Find where the given text appears and provide that cell's center as (X, Y) coordinate. 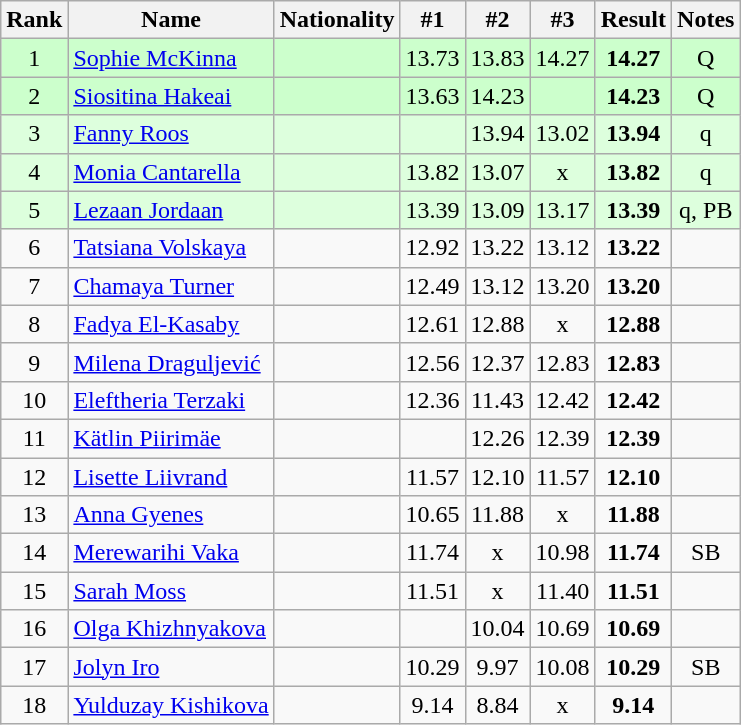
11.43 (498, 400)
13.73 (432, 58)
11 (34, 438)
Sophie McKinna (171, 58)
5 (34, 210)
12 (34, 477)
Fadya El-Kasaby (171, 324)
8.84 (498, 705)
Fanny Roos (171, 134)
12.92 (432, 248)
Result (633, 20)
Kätlin Piirimäe (171, 438)
12.36 (432, 400)
Notes (706, 20)
Yulduzay Kishikova (171, 705)
Lisette Liivrand (171, 477)
10.04 (498, 629)
7 (34, 286)
Eleftheria Terzaki (171, 400)
11.40 (562, 591)
12.49 (432, 286)
Sarah Moss (171, 591)
Name (171, 20)
12.26 (498, 438)
13.63 (432, 96)
Olga Khizhnyakova (171, 629)
Siositina Hakeai (171, 96)
8 (34, 324)
#1 (432, 20)
#2 (498, 20)
Milena Draguljević (171, 362)
17 (34, 667)
q, PB (706, 210)
13.02 (562, 134)
#3 (562, 20)
Chamaya Turner (171, 286)
13.83 (498, 58)
16 (34, 629)
Jolyn Iro (171, 667)
12.56 (432, 362)
Lezaan Jordaan (171, 210)
Tatsiana Volskaya (171, 248)
10 (34, 400)
10.98 (562, 553)
12.61 (432, 324)
Rank (34, 20)
3 (34, 134)
13.17 (562, 210)
18 (34, 705)
Monia Cantarella (171, 172)
12.37 (498, 362)
14 (34, 553)
9.97 (498, 667)
10.08 (562, 667)
6 (34, 248)
Merewarihi Vaka (171, 553)
Nationality (337, 20)
13.07 (498, 172)
10.65 (432, 515)
13 (34, 515)
4 (34, 172)
15 (34, 591)
13.09 (498, 210)
Anna Gyenes (171, 515)
1 (34, 58)
2 (34, 96)
9 (34, 362)
